Scan for the cell matching the given text and deliver its [x, y] coordinate at center. 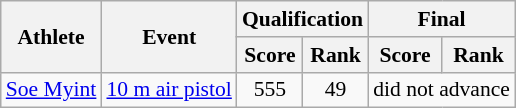
Athlete [52, 36]
Qualification [302, 19]
did not advance [442, 90]
Event [168, 36]
10 m air pistol [168, 90]
Final [442, 19]
555 [270, 90]
Soe Myint [52, 90]
49 [336, 90]
